For the text-containing cell, return its midpoint in (x, y) coordinate format. 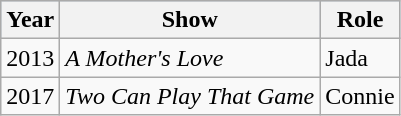
Jada (360, 58)
Role (360, 20)
Connie (360, 96)
Show (190, 20)
2013 (30, 58)
Two Can Play That Game (190, 96)
Year (30, 20)
2017 (30, 96)
A Mother's Love (190, 58)
